Scan for the cell matching the given text and deliver its (X, Y) coordinate at center. 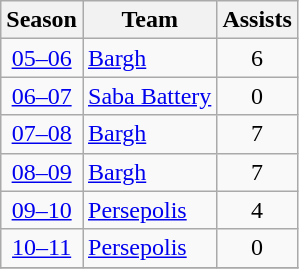
05–06 (42, 58)
08–09 (42, 172)
Assists (257, 20)
6 (257, 58)
09–10 (42, 210)
07–08 (42, 134)
Saba Battery (149, 96)
4 (257, 210)
10–11 (42, 248)
Team (149, 20)
06–07 (42, 96)
Season (42, 20)
